Search for the cell housing the specified text and yield its (x, y) center coordinate. 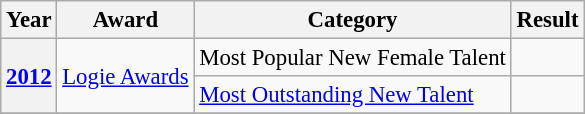
Award (126, 20)
Result (548, 20)
Category (352, 20)
Logie Awards (126, 76)
2012 (29, 76)
Year (29, 20)
Most Popular New Female Talent (352, 58)
Most Outstanding New Talent (352, 95)
